Return [X, Y] of the center of cell containing provided text 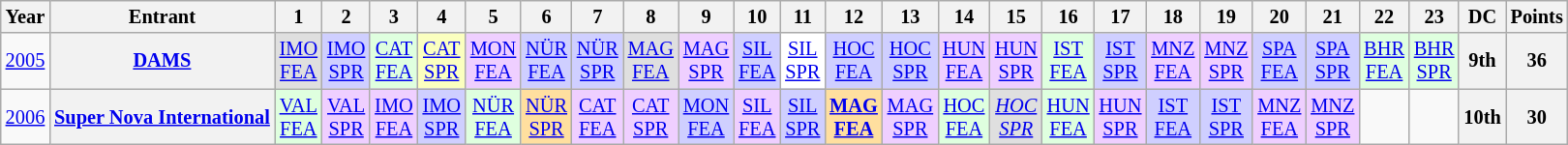
11 [802, 16]
2005 [25, 61]
10th [1482, 117]
VALFEA [298, 117]
14 [964, 16]
9 [707, 16]
16 [1069, 16]
18 [1173, 16]
36 [1537, 61]
Super Nova International [162, 117]
Points [1537, 16]
2006 [25, 117]
30 [1537, 117]
2 [347, 16]
4 [441, 16]
SPASPR [1332, 61]
8 [650, 16]
21 [1332, 16]
13 [910, 16]
DC [1482, 16]
7 [598, 16]
BHRFEA [1384, 61]
12 [854, 16]
Entrant [162, 16]
6 [546, 16]
3 [393, 16]
1 [298, 16]
10 [757, 16]
19 [1225, 16]
9th [1482, 61]
DAMS [162, 61]
BHRSPR [1434, 61]
22 [1384, 16]
23 [1434, 16]
20 [1280, 16]
17 [1121, 16]
5 [494, 16]
15 [1016, 16]
SPAFEA [1280, 61]
VALSPR [347, 117]
Year [25, 16]
